Return the (X, Y) coordinate for the center point of the cell that contains the specified text.  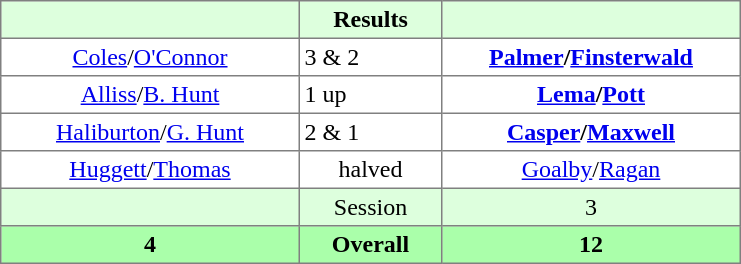
4 (150, 245)
2 & 1 (370, 132)
Huggett/Thomas (150, 170)
3 & 2 (370, 57)
Session (370, 207)
Palmer/Finsterwald (591, 57)
Haliburton/G. Hunt (150, 132)
1 up (370, 95)
Results (370, 20)
halved (370, 170)
Overall (370, 245)
Casper/Maxwell (591, 132)
Alliss/B. Hunt (150, 95)
12 (591, 245)
Goalby/Ragan (591, 170)
3 (591, 207)
Lema/Pott (591, 95)
Coles/O'Connor (150, 57)
